Extract the [X, Y] coordinate from the center of the cell holding the provided text.  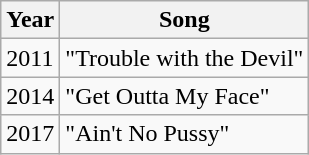
2014 [30, 96]
2011 [30, 58]
Song [184, 20]
"Trouble with the Devil" [184, 58]
2017 [30, 134]
"Ain't No Pussy" [184, 134]
"Get Outta My Face" [184, 96]
Year [30, 20]
